For the text-containing cell, return its midpoint in [x, y] coordinate format. 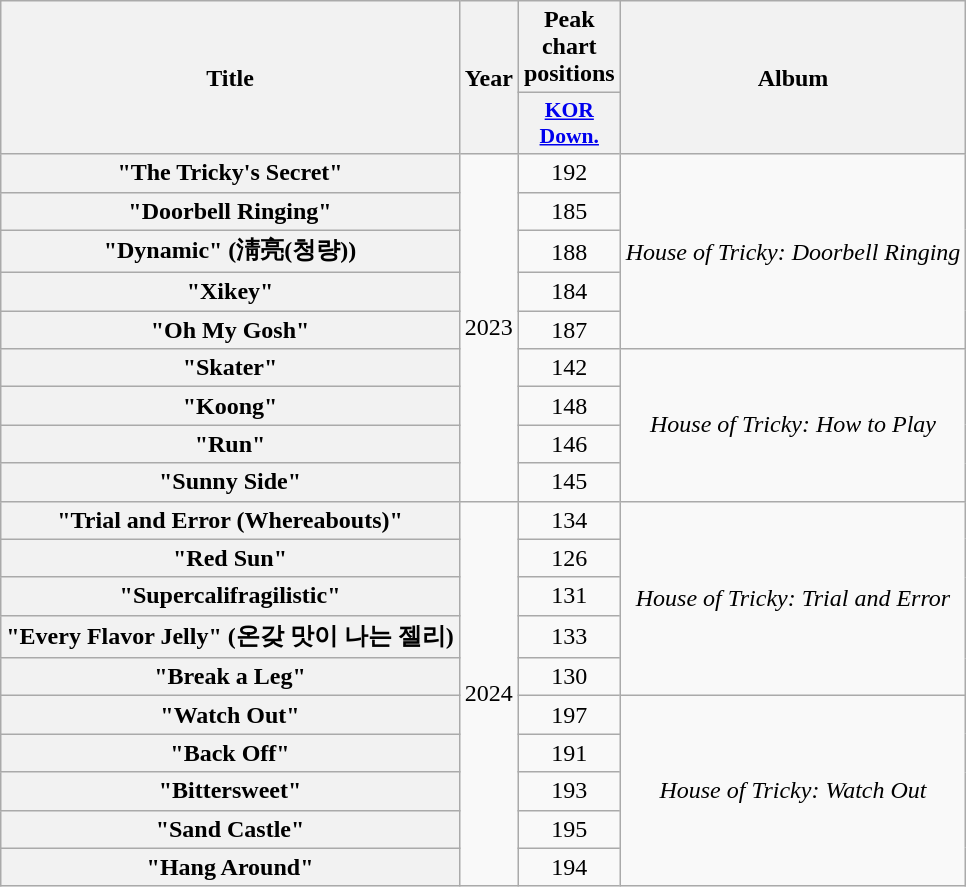
House of Tricky: Watch Out [793, 791]
148 [569, 406]
"Sunny Side" [230, 482]
"Trial and Error (Whereabouts)" [230, 520]
"Xikey" [230, 292]
2023 [488, 328]
2024 [488, 694]
House of Tricky: How to Play [793, 425]
"Every Flavor Jelly" (온갖 맛이 나는 젤리) [230, 636]
192 [569, 173]
195 [569, 829]
"The Tricky's Secret" [230, 173]
KORDown. [569, 124]
Year [488, 78]
146 [569, 444]
House of Tricky: Trial and Error [793, 598]
"Run" [230, 444]
193 [569, 791]
130 [569, 677]
"Watch Out" [230, 715]
197 [569, 715]
142 [569, 368]
"Oh My Gosh" [230, 330]
"Break a Leg" [230, 677]
145 [569, 482]
House of Tricky: Doorbell Ringing [793, 252]
187 [569, 330]
"Back Off" [230, 753]
"Koong" [230, 406]
184 [569, 292]
194 [569, 867]
131 [569, 596]
"Dynamic" (淸亮(청량)) [230, 252]
185 [569, 211]
"Sand Castle" [230, 829]
"Skater" [230, 368]
Peak chart positions [569, 47]
188 [569, 252]
Title [230, 78]
"Hang Around" [230, 867]
"Supercalifragilistic" [230, 596]
191 [569, 753]
126 [569, 558]
"Red Sun" [230, 558]
134 [569, 520]
133 [569, 636]
"Doorbell Ringing" [230, 211]
"Bittersweet" [230, 791]
Album [793, 78]
